Capture the cell that displays the provided text and extract its (X, Y) central coordinate. 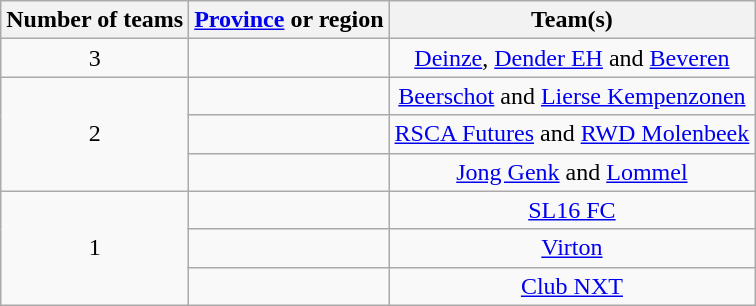
2 (95, 134)
Club NXT (572, 286)
RSCA Futures and RWD Molenbeek (572, 134)
Province or region (289, 20)
Number of teams (95, 20)
Jong Genk and Lommel (572, 172)
Beerschot and Lierse Kempenzonen (572, 96)
3 (95, 58)
1 (95, 248)
SL16 FC (572, 210)
Team(s) (572, 20)
Deinze, Dender EH and Beveren (572, 58)
Virton (572, 248)
